Return [x, y] of the center of cell containing provided text 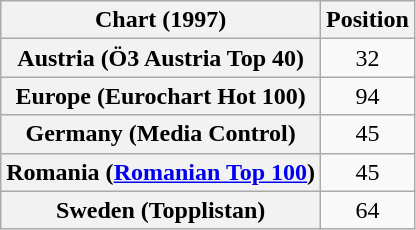
Chart (1997) [161, 20]
64 [368, 210]
32 [368, 58]
94 [368, 96]
Germany (Media Control) [161, 134]
Europe (Eurochart Hot 100) [161, 96]
Austria (Ö3 Austria Top 40) [161, 58]
Sweden (Topplistan) [161, 210]
Romania (Romanian Top 100) [161, 172]
Position [368, 20]
